Detect which cell encompasses the target text, then output its [x, y] center coordinate. 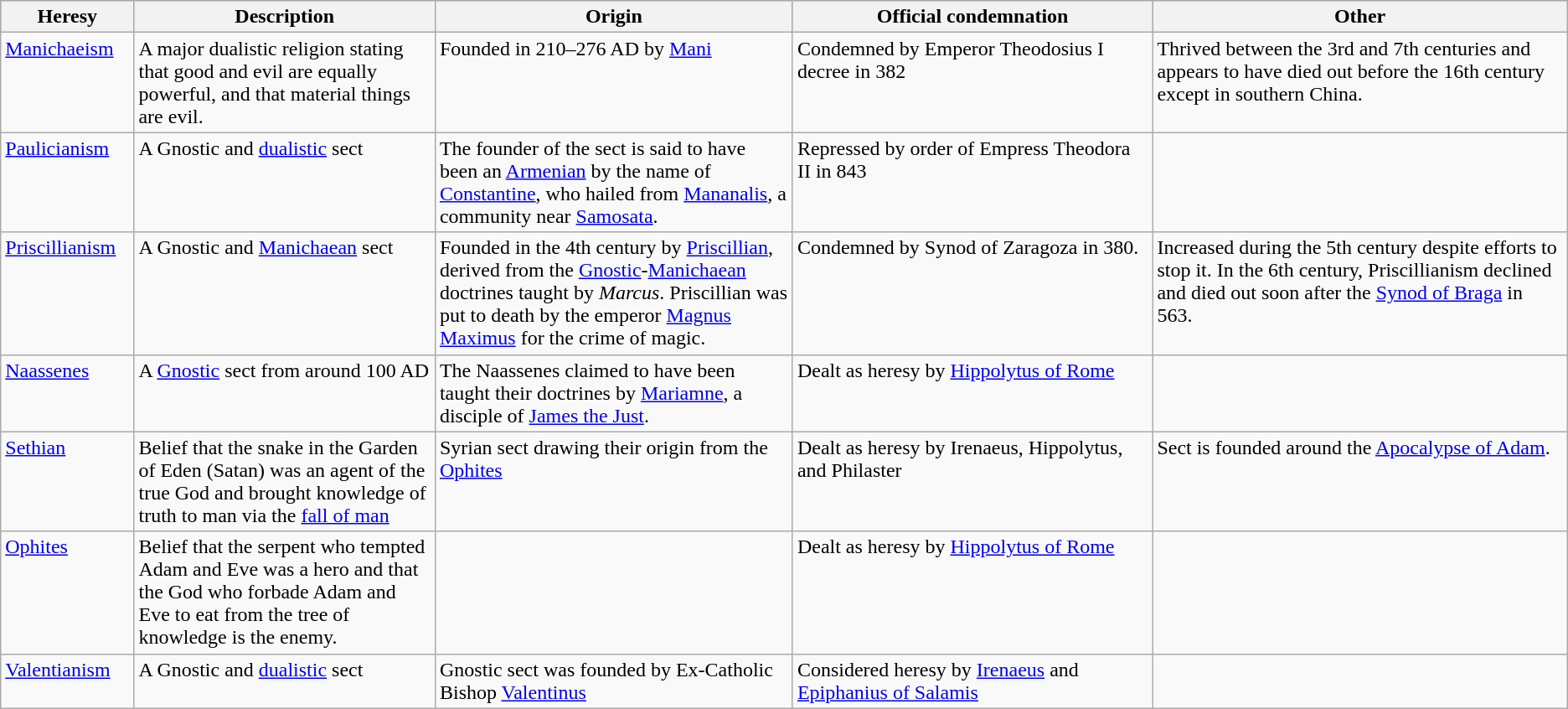
A Gnostic sect from around 100 AD [285, 393]
A Gnostic and Manichaean sect [285, 293]
Sect is founded around the Apocalypse of Adam. [1360, 481]
Description [285, 17]
The founder of the sect is said to have been an Armenian by the name of Constantine, who hailed from Mananalis, a community near Samosata. [613, 183]
Belief that the snake in the Garden of Eden (Satan) was an agent of the true God and brought knowledge of truth to man via the fall of man [285, 481]
Manichaeism [67, 82]
A major dualistic religion stating that good and evil are equally powerful, and that material things are evil. [285, 82]
Sethian [67, 481]
Syrian sect drawing their origin from the Ophites [613, 481]
Gnostic sect was founded by Ex-Catholic Bishop Valentinus [613, 681]
Dealt as heresy by Irenaeus, Hippolytus, and Philaster [972, 481]
Other [1360, 17]
Naassenes [67, 393]
Official condemnation [972, 17]
Thrived between the 3rd and 7th centuries and appears to have died out before the 16th century except in southern China. [1360, 82]
Origin [613, 17]
Valentianism [67, 681]
Condemned by Synod of Zaragoza in 380. [972, 293]
Belief that the serpent who tempted Adam and Eve was a hero and that the God who forbade Adam and Eve to eat from the tree of knowledge is the enemy. [285, 593]
Repressed by order of Empress Theodora II in 843 [972, 183]
The Naassenes claimed to have been taught their doctrines by Mariamne, a disciple of James the Just. [613, 393]
Heresy [67, 17]
Condemned by Emperor Theodosius I decree in 382 [972, 82]
Priscillianism [67, 293]
Considered heresy by Irenaeus and Epiphanius of Salamis [972, 681]
Founded in 210–276 AD by Mani [613, 82]
Paulicianism [67, 183]
Ophites [67, 593]
